Extract the (x, y) coordinate from the center of the cell holding the provided text.  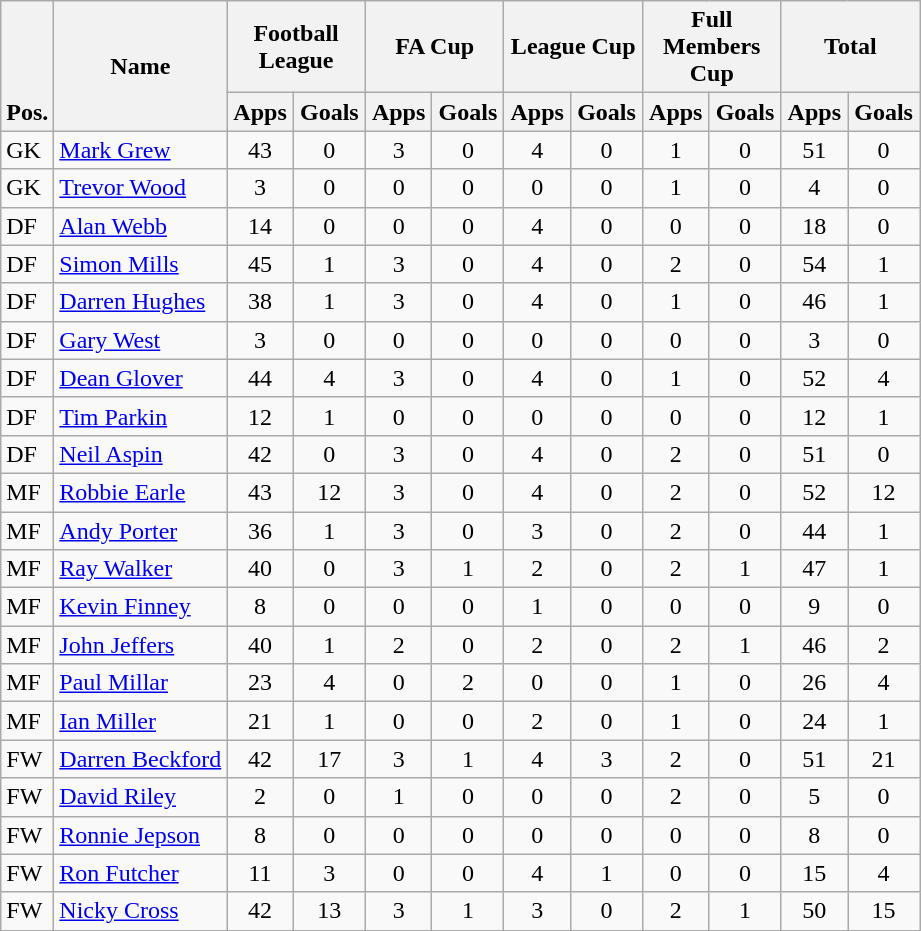
Alan Webb (140, 226)
Robbie Earle (140, 492)
54 (814, 264)
38 (260, 302)
11 (260, 873)
Football League (296, 47)
Mark Grew (140, 150)
Kevin Finney (140, 607)
5 (814, 797)
18 (814, 226)
Neil Aspin (140, 454)
23 (260, 683)
Name (140, 66)
Nicky Cross (140, 911)
36 (260, 531)
45 (260, 264)
League Cup (574, 47)
Tim Parkin (140, 416)
Darren Beckford (140, 759)
FA Cup (434, 47)
50 (814, 911)
Ian Miller (140, 721)
Ron Futcher (140, 873)
Dean Glover (140, 378)
26 (814, 683)
Gary West (140, 340)
Darren Hughes (140, 302)
17 (329, 759)
9 (814, 607)
David Riley (140, 797)
Paul Millar (140, 683)
Andy Porter (140, 531)
Simon Mills (140, 264)
Trevor Wood (140, 188)
Ray Walker (140, 569)
Total (850, 47)
24 (814, 721)
Pos. (28, 66)
47 (814, 569)
14 (260, 226)
Full Members Cup (712, 47)
Ronnie Jepson (140, 835)
John Jeffers (140, 645)
13 (329, 911)
